Determine the (x, y) coordinate at the center of the cell enclosing the given text.  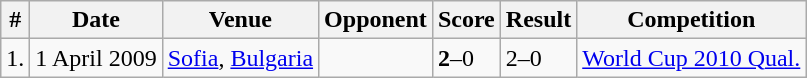
Score (466, 20)
# (16, 20)
1 April 2009 (96, 58)
Venue (240, 20)
Date (96, 20)
World Cup 2010 Qual. (692, 58)
Opponent (376, 20)
Result (538, 20)
1. (16, 58)
Competition (692, 20)
Sofia, Bulgaria (240, 58)
